Locate the cell with the specified text and output its (X, Y) center coordinate. 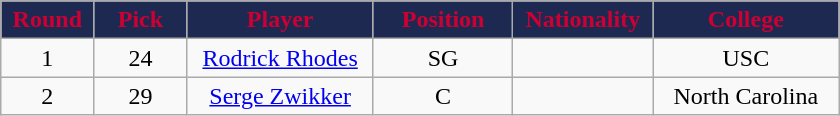
College (746, 20)
24 (140, 58)
1 (48, 58)
Serge Zwikker (280, 96)
North Carolina (746, 96)
Player (280, 20)
SG (443, 58)
Position (443, 20)
Pick (140, 20)
C (443, 96)
USC (746, 58)
2 (48, 96)
Rodrick Rhodes (280, 58)
29 (140, 96)
Round (48, 20)
Nationality (583, 20)
